Find where the given text appears and provide that cell's center as [X, Y] coordinate. 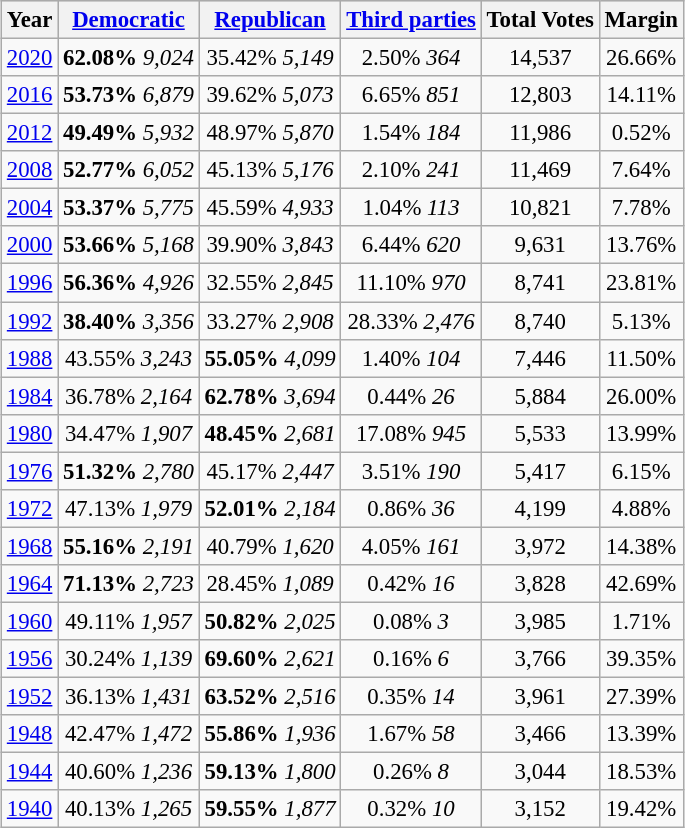
1956 [30, 659]
18.53% [641, 772]
33.27% 2,908 [270, 321]
13.76% [641, 245]
2004 [30, 208]
45.17% 2,447 [270, 471]
1980 [30, 433]
1972 [30, 509]
13.99% [641, 433]
39.35% [641, 659]
12,803 [540, 95]
5.13% [641, 321]
7.78% [641, 208]
53.73% 6,879 [129, 95]
1.54% 184 [411, 133]
69.60% 2,621 [270, 659]
1992 [30, 321]
0.35% 14 [411, 697]
1960 [30, 621]
13.39% [641, 734]
1984 [30, 396]
59.13% 1,800 [270, 772]
3,152 [540, 809]
3,466 [540, 734]
1940 [30, 809]
7,446 [540, 358]
39.90% 3,843 [270, 245]
0.08% 3 [411, 621]
10,821 [540, 208]
1964 [30, 584]
48.97% 5,870 [270, 133]
40.79% 1,620 [270, 546]
36.78% 2,164 [129, 396]
42.47% 1,472 [129, 734]
55.16% 2,191 [129, 546]
4,199 [540, 509]
Total Votes [540, 20]
0.44% 26 [411, 396]
Republican [270, 20]
42.69% [641, 584]
7.64% [641, 170]
0.26% 8 [411, 772]
49.49% 5,932 [129, 133]
26.00% [641, 396]
1948 [30, 734]
9,631 [540, 245]
11.10% 970 [411, 283]
3,961 [540, 697]
27.39% [641, 697]
1.67% 58 [411, 734]
50.82% 2,025 [270, 621]
8,741 [540, 283]
2016 [30, 95]
4.88% [641, 509]
63.52% 2,516 [270, 697]
2.10% 241 [411, 170]
14,537 [540, 58]
5,884 [540, 396]
1968 [30, 546]
26.66% [641, 58]
52.01% 2,184 [270, 509]
1996 [30, 283]
Year [30, 20]
53.37% 5,775 [129, 208]
11,469 [540, 170]
3,972 [540, 546]
14.38% [641, 546]
5,417 [540, 471]
Democratic [129, 20]
Margin [641, 20]
4.05% 161 [411, 546]
6.65% 851 [411, 95]
28.33% 2,476 [411, 321]
1.04% 113 [411, 208]
62.08% 9,024 [129, 58]
11,986 [540, 133]
43.55% 3,243 [129, 358]
1988 [30, 358]
53.66% 5,168 [129, 245]
38.40% 3,356 [129, 321]
0.86% 36 [411, 509]
2000 [30, 245]
71.13% 2,723 [129, 584]
6.44% 620 [411, 245]
40.60% 1,236 [129, 772]
2020 [30, 58]
3,985 [540, 621]
59.55% 1,877 [270, 809]
45.59% 4,933 [270, 208]
6.15% [641, 471]
55.86% 1,936 [270, 734]
35.42% 5,149 [270, 58]
45.13% 5,176 [270, 170]
56.36% 4,926 [129, 283]
1976 [30, 471]
40.13% 1,265 [129, 809]
55.05% 4,099 [270, 358]
32.55% 2,845 [270, 283]
30.24% 1,139 [129, 659]
1.71% [641, 621]
2008 [30, 170]
2012 [30, 133]
0.52% [641, 133]
0.42% 16 [411, 584]
11.50% [641, 358]
3,044 [540, 772]
1944 [30, 772]
48.45% 2,681 [270, 433]
17.08% 945 [411, 433]
52.77% 6,052 [129, 170]
Third parties [411, 20]
49.11% 1,957 [129, 621]
3,766 [540, 659]
39.62% 5,073 [270, 95]
47.13% 1,979 [129, 509]
0.16% 6 [411, 659]
19.42% [641, 809]
14.11% [641, 95]
8,740 [540, 321]
1952 [30, 697]
3.51% 190 [411, 471]
2.50% 364 [411, 58]
1.40% 104 [411, 358]
3,828 [540, 584]
51.32% 2,780 [129, 471]
36.13% 1,431 [129, 697]
23.81% [641, 283]
28.45% 1,089 [270, 584]
0.32% 10 [411, 809]
34.47% 1,907 [129, 433]
62.78% 3,694 [270, 396]
5,533 [540, 433]
